Return [X, Y] of the center of cell containing provided text 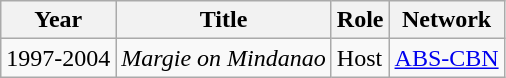
Title [224, 20]
Role [360, 20]
Year [58, 20]
Network [446, 20]
1997-2004 [58, 58]
ABS-CBN [446, 58]
Host [360, 58]
Margie on Mindanao [224, 58]
